Output the [X, Y] coordinate of the center of the cell containing the given text.  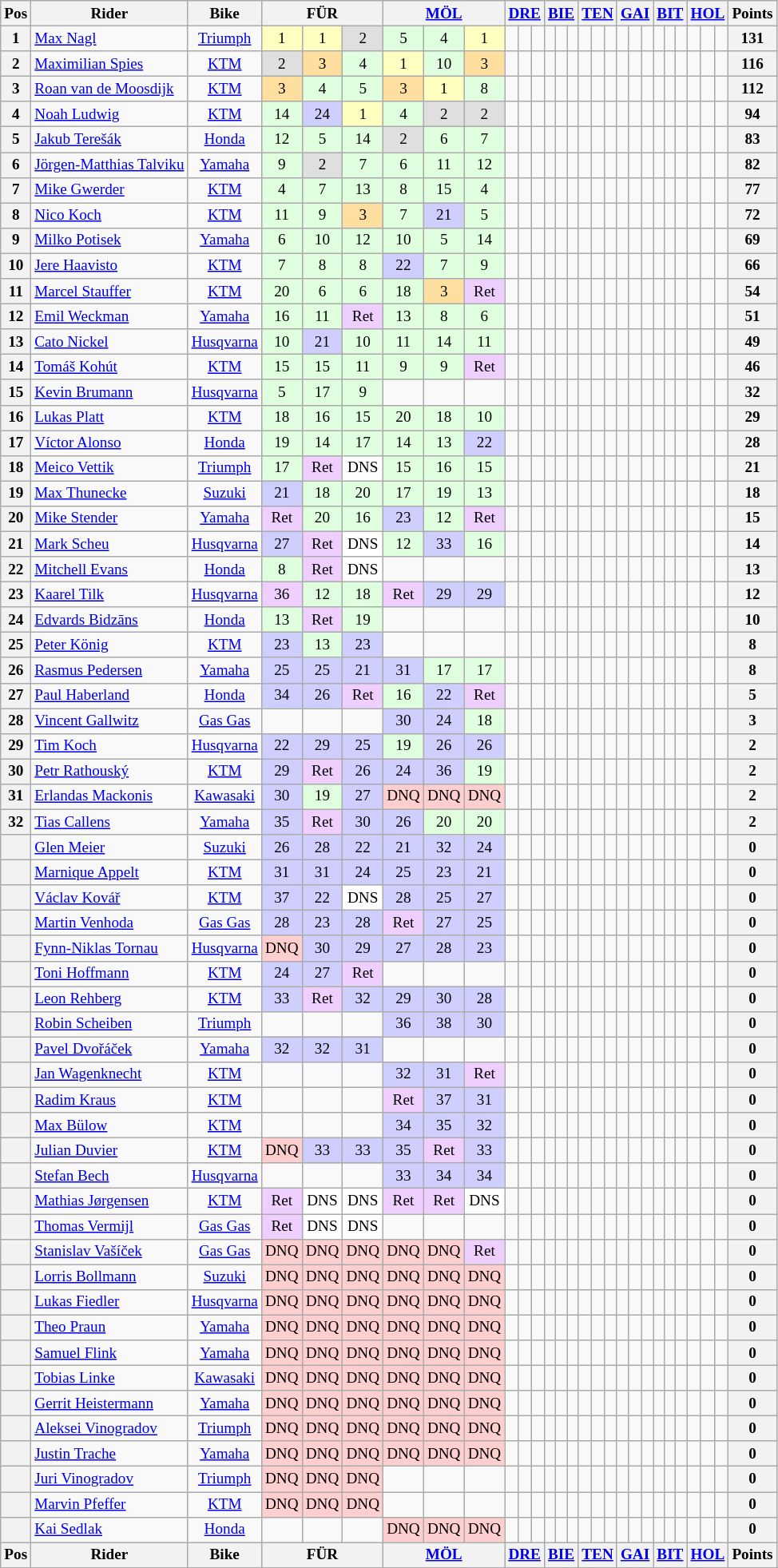
94 [752, 114]
Stanislav Vašíček [109, 1252]
Noah Ludwig [109, 114]
Theo Praun [109, 1328]
Jörgen-Matthias Talviku [109, 165]
Jan Wagenknecht [109, 1074]
Roan van de Moosdijk [109, 89]
Kevin Brumann [109, 392]
Lukas Platt [109, 418]
Kaarel Tilk [109, 594]
Gerrit Heistermann [109, 1403]
Marnique Appelt [109, 872]
Max Nagl [109, 38]
Meico Vettik [109, 468]
Stefan Bech [109, 1176]
116 [752, 64]
49 [752, 342]
Leon Rehberg [109, 999]
Václav Kovář [109, 898]
Justin Trache [109, 1454]
Glen Meier [109, 848]
Max Bülow [109, 1125]
Robin Scheiben [109, 1024]
51 [752, 316]
Edvards Bidzāns [109, 620]
Maximilian Spies [109, 64]
Max Thunecke [109, 494]
Mike Gwerder [109, 190]
112 [752, 89]
Rasmus Pedersen [109, 670]
82 [752, 165]
Lukas Fiedler [109, 1302]
77 [752, 190]
Marvin Pfeffer [109, 1504]
Fynn-Niklas Tornau [109, 948]
Mike Stender [109, 518]
Peter König [109, 645]
Kai Sedlak [109, 1530]
Petr Rathouský [109, 772]
54 [752, 292]
Aleksei Vinogradov [109, 1428]
Toni Hoffmann [109, 974]
Marcel Stauffer [109, 292]
Paul Haberland [109, 696]
Pavel Dvořáček [109, 1050]
Jakub Terešák [109, 140]
Tomáš Kohút [109, 367]
Radim Kraus [109, 1100]
Julian Duvier [109, 1150]
Juri Vinogradov [109, 1479]
Vincent Gallwitz [109, 720]
72 [752, 216]
Martin Venhoda [109, 923]
Víctor Alonso [109, 443]
Tobias Linke [109, 1378]
Cato Nickel [109, 342]
Lorris Bollmann [109, 1277]
Nico Koch [109, 216]
69 [752, 240]
Jere Haavisto [109, 266]
83 [752, 140]
Thomas Vermijl [109, 1226]
46 [752, 367]
Mark Scheu [109, 544]
66 [752, 266]
Samuel Flink [109, 1353]
Mathias Jørgensen [109, 1201]
Emil Weckman [109, 316]
Mitchell Evans [109, 570]
Tim Koch [109, 746]
Erlandas Mackonis [109, 796]
Tias Callens [109, 822]
38 [444, 1024]
131 [752, 38]
Milko Potisek [109, 240]
